Identify which cell holds the provided text, then report its [X, Y] central coordinate. 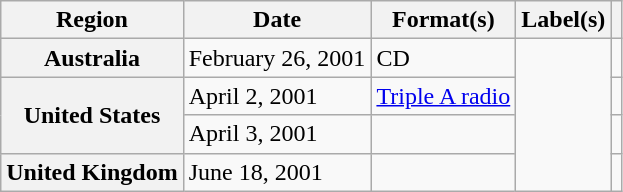
Region [92, 20]
April 2, 2001 [277, 96]
February 26, 2001 [277, 58]
April 3, 2001 [277, 134]
Triple A radio [444, 96]
CD [444, 58]
Australia [92, 58]
United Kingdom [92, 172]
Format(s) [444, 20]
Label(s) [564, 20]
Date [277, 20]
June 18, 2001 [277, 172]
United States [92, 115]
